Extract the [X, Y] coordinate from the center of the cell holding the provided text.  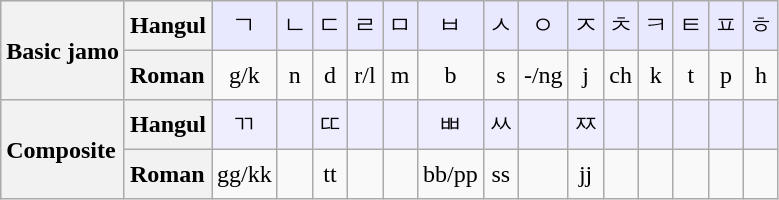
n [294, 74]
ㅃ [451, 124]
ㅋ [656, 26]
ㄲ [245, 124]
ㅊ [620, 26]
ㅂ [451, 26]
ㄹ [364, 26]
jj [586, 174]
ㅌ [690, 26]
m [400, 74]
Composite [63, 150]
g/k [245, 74]
h [760, 74]
bb/pp [451, 174]
ㄱ [245, 26]
ㅇ [543, 26]
j [586, 74]
ㅉ [586, 124]
ㅁ [400, 26]
ㅎ [760, 26]
ㅆ [500, 124]
s [500, 74]
p [726, 74]
Basic jamo [63, 50]
ㅍ [726, 26]
b [451, 74]
-/ng [543, 74]
ㄴ [294, 26]
ss [500, 174]
tt [330, 174]
d [330, 74]
gg/kk [245, 174]
ch [620, 74]
ㄷ [330, 26]
k [656, 74]
ㄸ [330, 124]
ㅈ [586, 26]
ㅅ [500, 26]
t [690, 74]
r/l [364, 74]
